Detect which cell encompasses the target text, then output its [X, Y] center coordinate. 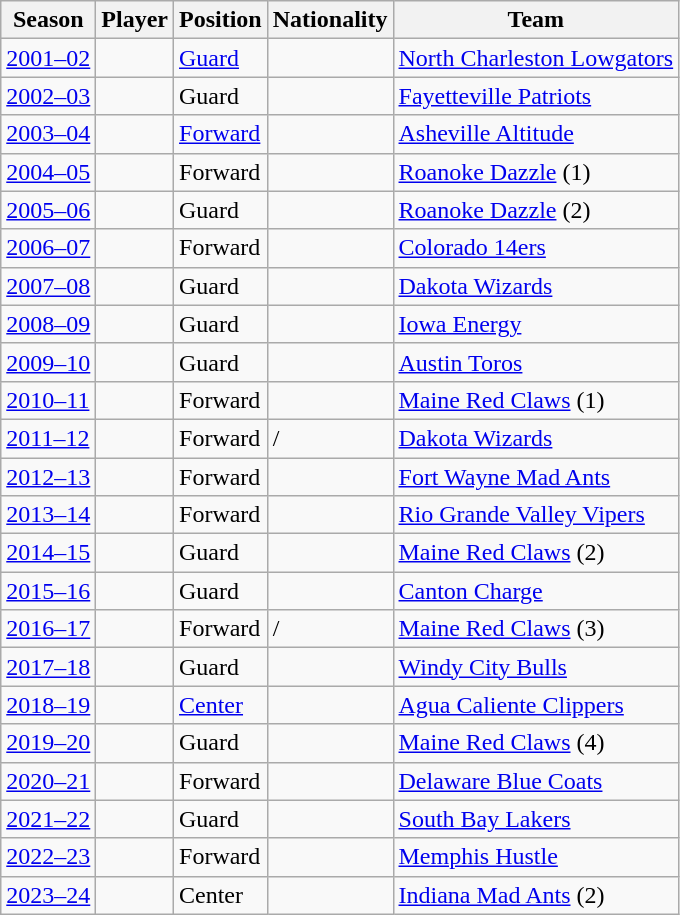
2009–10 [48, 362]
2023–24 [48, 895]
2021–22 [48, 819]
Maine Red Claws (4) [536, 743]
Memphis Hustle [536, 857]
Nationality [330, 20]
2006–07 [48, 248]
Windy City Bulls [536, 667]
Iowa Energy [536, 324]
2013–14 [48, 515]
2007–08 [48, 286]
2012–13 [48, 477]
Player [135, 20]
Indiana Mad Ants (2) [536, 895]
2010–11 [48, 400]
Maine Red Claws (1) [536, 400]
Austin Toros [536, 362]
Season [48, 20]
2003–04 [48, 134]
Agua Caliente Clippers [536, 705]
2017–18 [48, 667]
Team [536, 20]
2001–02 [48, 58]
Roanoke Dazzle (1) [536, 172]
2004–05 [48, 172]
2022–23 [48, 857]
2005–06 [48, 210]
2015–16 [48, 591]
Colorado 14ers [536, 248]
2011–12 [48, 438]
Position [221, 20]
Maine Red Claws (3) [536, 629]
Delaware Blue Coats [536, 781]
Canton Charge [536, 591]
Rio Grande Valley Vipers [536, 515]
Fayetteville Patriots [536, 96]
Maine Red Claws (2) [536, 553]
South Bay Lakers [536, 819]
2020–21 [48, 781]
2018–19 [48, 705]
2002–03 [48, 96]
North Charleston Lowgators [536, 58]
2014–15 [48, 553]
Fort Wayne Mad Ants [536, 477]
Asheville Altitude [536, 134]
2019–20 [48, 743]
Roanoke Dazzle (2) [536, 210]
2016–17 [48, 629]
2008–09 [48, 324]
